From the cell containing the given text, extract its center point as (x, y) coordinate. 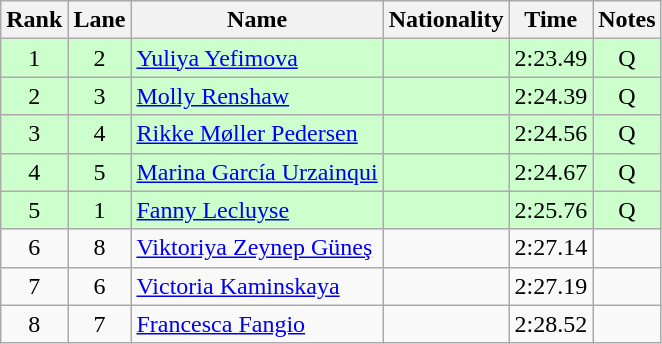
Marina García Urzainqui (257, 172)
Fanny Lecluyse (257, 210)
2:28.52 (551, 324)
2:27.14 (551, 248)
Nationality (446, 20)
Name (257, 20)
2:27.19 (551, 286)
Rank (34, 20)
2:24.39 (551, 96)
Viktoriya Zeynep Güneş (257, 248)
2:23.49 (551, 58)
Francesca Fangio (257, 324)
2:25.76 (551, 210)
2:24.67 (551, 172)
Lane (100, 20)
Molly Renshaw (257, 96)
Notes (627, 20)
Yuliya Yefimova (257, 58)
Victoria Kaminskaya (257, 286)
Time (551, 20)
2:24.56 (551, 134)
Rikke Møller Pedersen (257, 134)
